Pinpoint the cell where the given text exists, returning its [X, Y] midpoint coordinate. 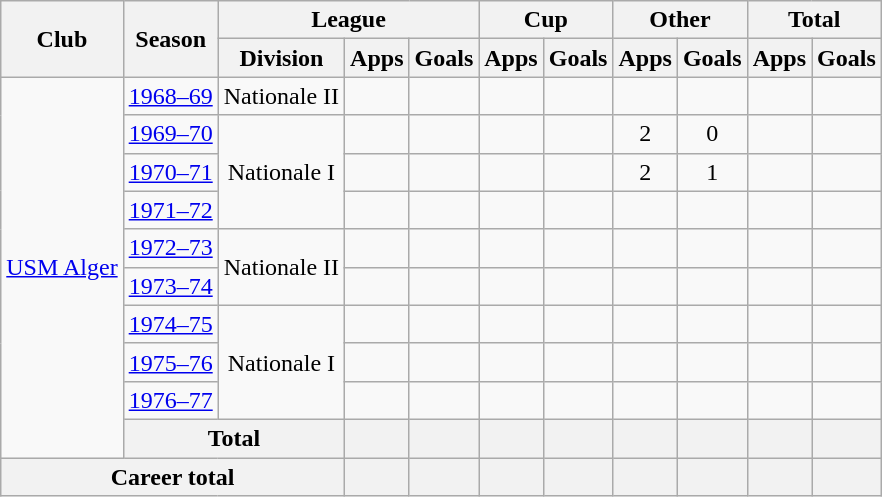
USM Alger [62, 268]
1974–75 [170, 324]
1 [712, 172]
Cup [546, 20]
Career total [173, 477]
Division [281, 58]
1975–76 [170, 362]
Other [680, 20]
1971–72 [170, 210]
1972–73 [170, 248]
0 [712, 134]
Season [170, 39]
Club [62, 39]
1970–71 [170, 172]
1973–74 [170, 286]
1976–77 [170, 400]
League [348, 20]
1968–69 [170, 96]
1969–70 [170, 134]
